From the cell containing the given text, extract its center point as (X, Y) coordinate. 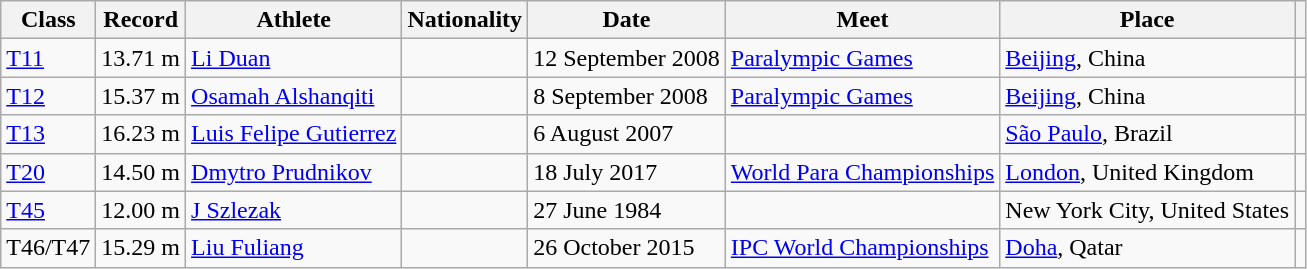
8 September 2008 (627, 96)
Li Duan (294, 58)
Liu Fuliang (294, 248)
T46/T47 (48, 248)
Dmytro Prudnikov (294, 172)
Nationality (465, 20)
World Para Championships (862, 172)
18 July 2017 (627, 172)
Class (48, 20)
T20 (48, 172)
Place (1148, 20)
T11 (48, 58)
Luis Felipe Gutierrez (294, 134)
Record (141, 20)
T12 (48, 96)
16.23 m (141, 134)
12 September 2008 (627, 58)
Athlete (294, 20)
New York City, United States (1148, 210)
São Paulo, Brazil (1148, 134)
IPC World Championships (862, 248)
J Szlezak (294, 210)
12.00 m (141, 210)
14.50 m (141, 172)
T45 (48, 210)
Doha, Qatar (1148, 248)
Meet (862, 20)
26 October 2015 (627, 248)
13.71 m (141, 58)
15.37 m (141, 96)
15.29 m (141, 248)
Date (627, 20)
London, United Kingdom (1148, 172)
6 August 2007 (627, 134)
27 June 1984 (627, 210)
T13 (48, 134)
Osamah Alshanqiti (294, 96)
